Output the [x, y] coordinate of the center of the cell containing the given text.  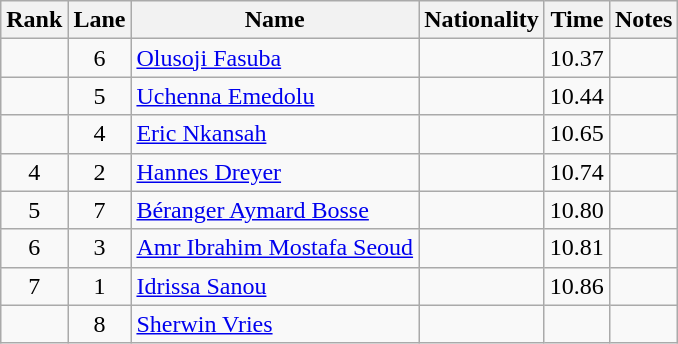
Nationality [482, 20]
Béranger Aymard Bosse [275, 210]
Idrissa Sanou [275, 286]
Time [576, 20]
3 [100, 248]
8 [100, 324]
Lane [100, 20]
Eric Nkansah [275, 134]
Uchenna Emedolu [275, 96]
10.81 [576, 248]
Sherwin Vries [275, 324]
1 [100, 286]
10.74 [576, 172]
10.44 [576, 96]
Hannes Dreyer [275, 172]
10.86 [576, 286]
Notes [643, 20]
Name [275, 20]
10.80 [576, 210]
Amr Ibrahim Mostafa Seoud [275, 248]
Rank [34, 20]
Olusoji Fasuba [275, 58]
10.37 [576, 58]
2 [100, 172]
10.65 [576, 134]
